Identify which cell holds the provided text, then report its (X, Y) central coordinate. 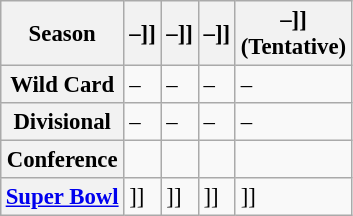
Season (62, 34)
–]](Tentative) (293, 34)
Divisional (62, 122)
Wild Card (62, 84)
Conference (62, 160)
Super Bowl (62, 197)
